Identify which cell holds the provided text, then report its (X, Y) central coordinate. 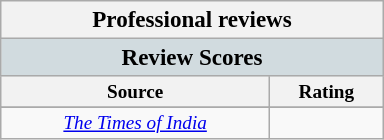
Professional reviews (192, 20)
Rating (326, 92)
Source (136, 92)
Review Scores (192, 57)
The Times of India (136, 124)
